Detect which cell encompasses the target text, then output its [X, Y] center coordinate. 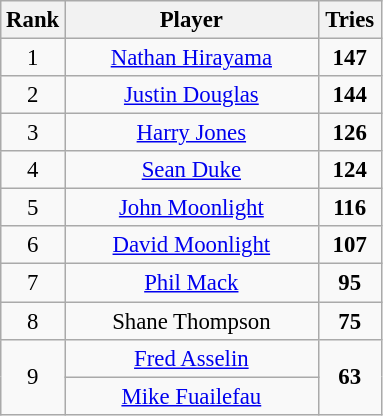
116 [350, 208]
Rank [33, 20]
124 [350, 170]
Justin Douglas [192, 95]
Nathan Hirayama [192, 58]
Mike Fuailefau [192, 396]
1 [33, 58]
126 [350, 133]
3 [33, 133]
4 [33, 170]
Player [192, 20]
6 [33, 245]
David Moonlight [192, 245]
95 [350, 283]
John Moonlight [192, 208]
Tries [350, 20]
Fred Asselin [192, 358]
2 [33, 95]
9 [33, 376]
Shane Thompson [192, 321]
8 [33, 321]
107 [350, 245]
63 [350, 376]
7 [33, 283]
147 [350, 58]
Harry Jones [192, 133]
Sean Duke [192, 170]
Phil Mack [192, 283]
75 [350, 321]
5 [33, 208]
144 [350, 95]
